Identify which cell holds the provided text, then report its [x, y] central coordinate. 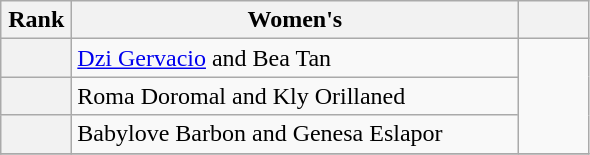
Babylove Barbon and Genesa Eslapor [295, 134]
Women's [295, 20]
Dzi Gervacio and Bea Tan [295, 58]
Rank [36, 20]
Roma Doromal and Kly Orillaned [295, 96]
